Scan for the cell matching the given text and deliver its (X, Y) coordinate at center. 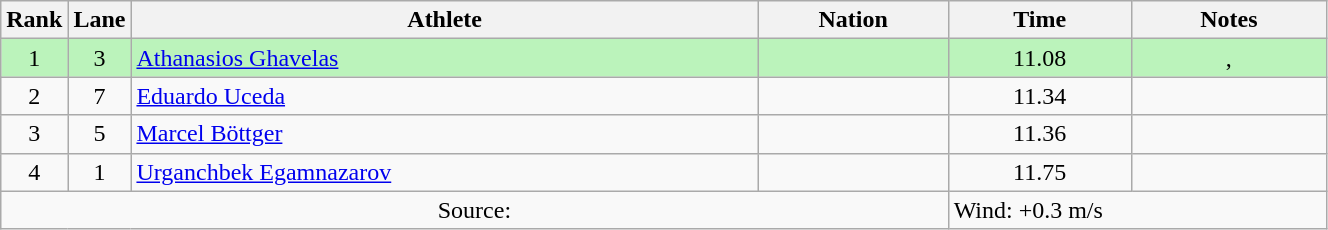
Marcel Böttger (444, 134)
11.75 (1040, 172)
Rank (34, 20)
Urganchbek Egamnazarov (444, 172)
, (1228, 58)
Wind: +0.3 m/s (1137, 210)
7 (100, 96)
11.36 (1040, 134)
5 (100, 134)
Eduardo Uceda (444, 96)
Time (1040, 20)
11.34 (1040, 96)
11.08 (1040, 58)
Lane (100, 20)
Notes (1228, 20)
2 (34, 96)
Athanasios Ghavelas (444, 58)
4 (34, 172)
Nation (853, 20)
Source: (474, 210)
Athlete (444, 20)
